Extract the [X, Y] coordinate from the center of the cell holding the provided text.  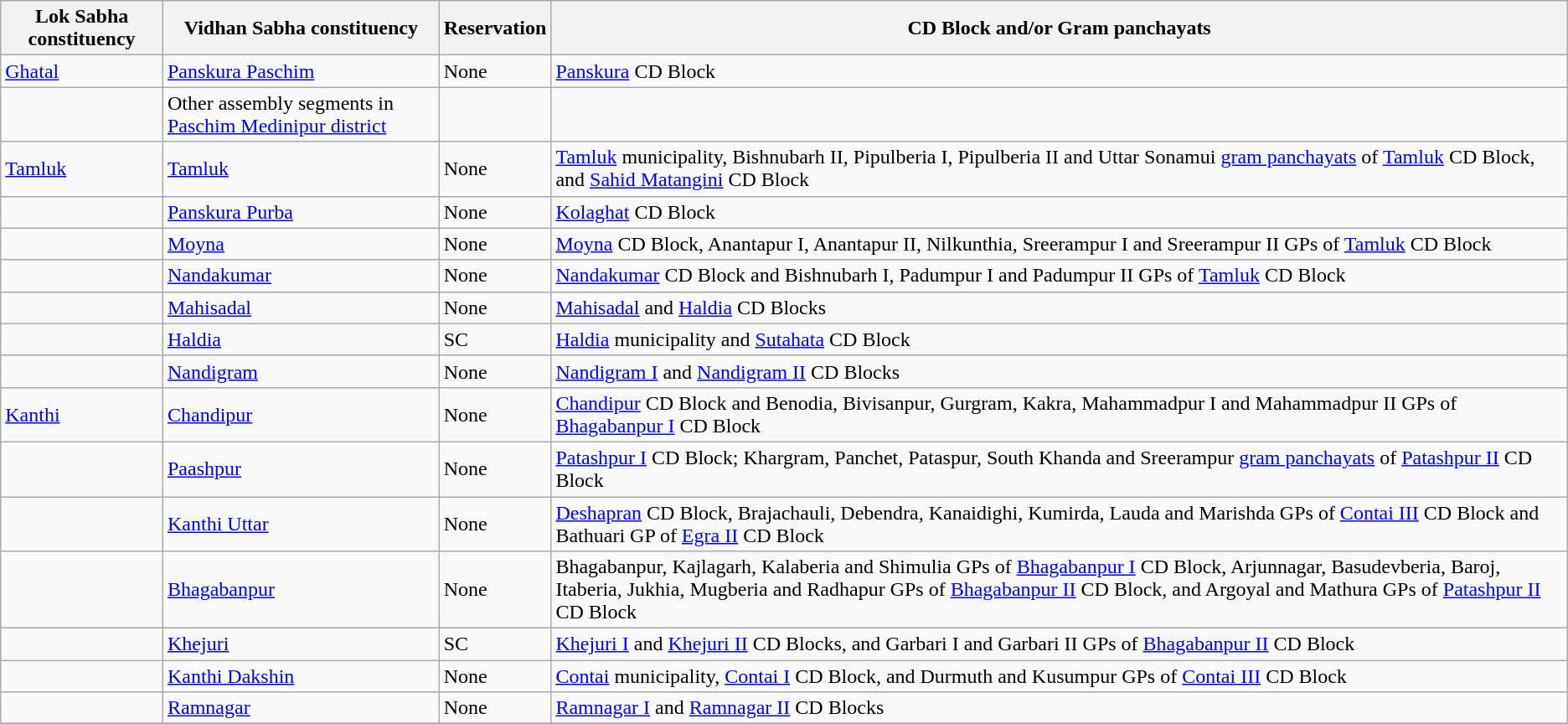
Kanthi [82, 414]
Chandipur CD Block and Benodia, Bivisanpur, Gurgram, Kakra, Mahammadpur I and Mahammadpur II GPs of Bhagabanpur I CD Block [1059, 414]
Nandigram I and Nandigram II CD Blocks [1059, 371]
Ramnagar I and Ramnagar II CD Blocks [1059, 708]
Ramnagar [301, 708]
Deshapran CD Block, Brajachauli, Debendra, Kanaidighi, Kumirda, Lauda and Marishda GPs of Contai III CD Block and Bathuari GP of Egra II CD Block [1059, 523]
Tamluk municipality, Bishnubarh II, Pipulberia I, Pipulberia II and Uttar Sonamui gram panchayats of Tamluk CD Block, and Sahid Matangini CD Block [1059, 169]
Patashpur I CD Block; Khargram, Panchet, Pataspur, South Khanda and Sreerampur gram panchayats of Patashpur II CD Block [1059, 469]
Nandigram [301, 371]
Haldia municipality and Sutahata CD Block [1059, 339]
Panskura Purba [301, 212]
Paashpur [301, 469]
Kolaghat CD Block [1059, 212]
CD Block and/or Gram panchayats [1059, 28]
Mahisadal [301, 308]
Haldia [301, 339]
Vidhan Sabha constituency [301, 28]
Kanthi Dakshin [301, 676]
Kanthi Uttar [301, 523]
Bhagabanpur [301, 590]
Ghatal [82, 71]
Nandakumar [301, 276]
Other assembly segments in Paschim Medinipur district [301, 114]
Khejuri I and Khejuri II CD Blocks, and Garbari I and Garbari II GPs of Bhagabanpur II CD Block [1059, 644]
Moyna CD Block, Anantapur I, Anantapur II, Nilkunthia, Sreerampur I and Sreerampur II GPs of Tamluk CD Block [1059, 244]
Nandakumar CD Block and Bishnubarh I, Padumpur I and Padumpur II GPs of Tamluk CD Block [1059, 276]
Lok Sabha constituency [82, 28]
Panskura CD Block [1059, 71]
Mahisadal and Haldia CD Blocks [1059, 308]
Panskura Paschim [301, 71]
Reservation [495, 28]
Khejuri [301, 644]
Chandipur [301, 414]
Moyna [301, 244]
Contai municipality, Contai I CD Block, and Durmuth and Kusumpur GPs of Contai III CD Block [1059, 676]
